Extract the (x, y) coordinate from the center of the cell holding the provided text.  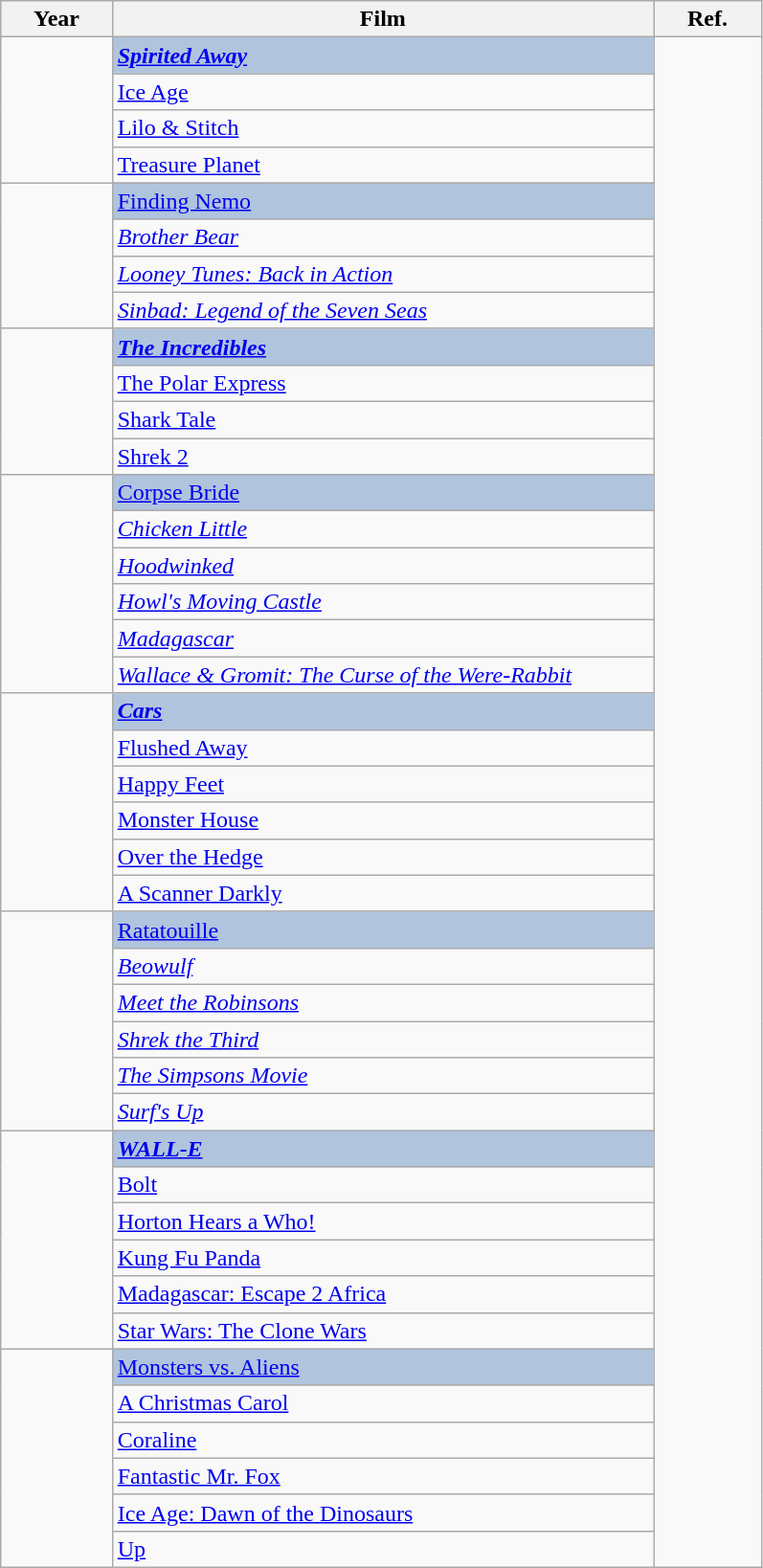
Fantastic Mr. Fox (383, 1476)
Ratatouille (383, 930)
Surf's Up (383, 1112)
Shark Tale (383, 419)
The Polar Express (383, 383)
Spirited Away (383, 56)
Brother Bear (383, 237)
A Christmas Carol (383, 1403)
Happy Feet (383, 784)
Corpse Bride (383, 493)
The Simpsons Movie (383, 1076)
Ice Age (383, 92)
Monsters vs. Aliens (383, 1367)
Cars (383, 711)
Wallace & Gromit: The Curse of the Were-Rabbit (383, 675)
Looney Tunes: Back in Action (383, 274)
Shrek the Third (383, 1039)
Kung Fu Panda (383, 1258)
Film (383, 19)
Meet the Robinsons (383, 1002)
Madagascar (383, 638)
Ref. (707, 19)
Coraline (383, 1440)
Finding Nemo (383, 201)
Chicken Little (383, 529)
Shrek 2 (383, 457)
Lilo & Stitch (383, 128)
Year (56, 19)
Madagascar: Escape 2 Africa (383, 1294)
Over the Hedge (383, 857)
Bolt (383, 1185)
Beowulf (383, 966)
The Incredibles (383, 347)
Treasure Planet (383, 165)
Monster House (383, 820)
Star Wars: The Clone Wars (383, 1331)
Horton Hears a Who! (383, 1221)
Flushed Away (383, 748)
Howl's Moving Castle (383, 602)
WALL-E (383, 1149)
A Scanner Darkly (383, 893)
Hoodwinked (383, 566)
Ice Age: Dawn of the Dinosaurs (383, 1512)
Sinbad: Legend of the Seven Seas (383, 310)
Up (383, 1549)
